Return the (X, Y) coordinate for the center point of the cell that contains the specified text.  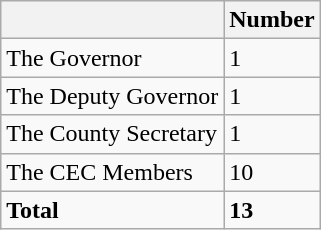
Total (112, 210)
Number (272, 20)
10 (272, 172)
13 (272, 210)
The County Secretary (112, 134)
The Deputy Governor (112, 96)
The CEC Members (112, 172)
The Governor (112, 58)
